Return the (x, y) coordinate for the center point of the cell that contains the specified text.  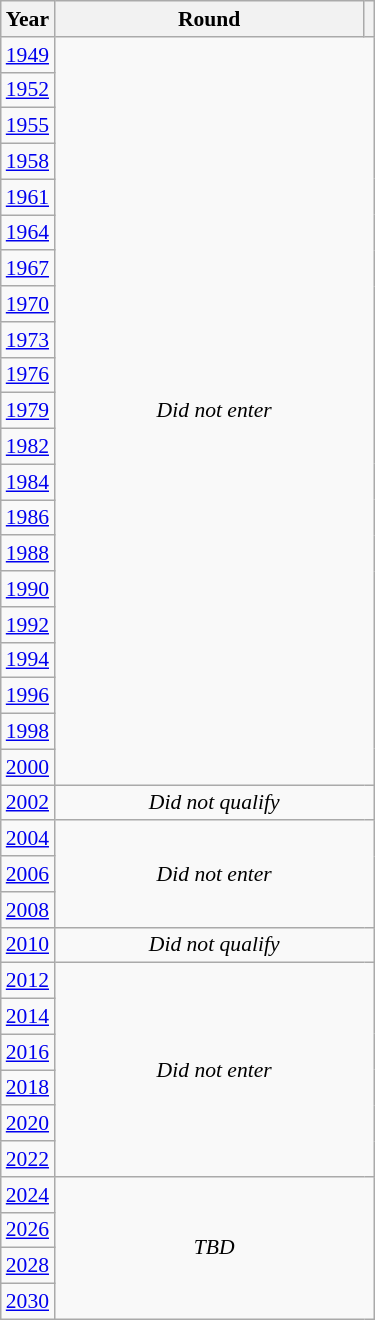
2002 (28, 803)
1996 (28, 696)
1952 (28, 90)
1998 (28, 732)
1994 (28, 660)
1986 (28, 518)
2004 (28, 839)
2030 (28, 1302)
2018 (28, 1088)
2024 (28, 1195)
2008 (28, 910)
1992 (28, 625)
2012 (28, 981)
1949 (28, 55)
2014 (28, 1017)
2006 (28, 874)
1984 (28, 482)
1955 (28, 126)
1988 (28, 554)
1982 (28, 447)
1970 (28, 304)
Round (209, 19)
2010 (28, 945)
1961 (28, 197)
Year (28, 19)
1967 (28, 269)
TBD (214, 1248)
2020 (28, 1124)
2000 (28, 767)
2022 (28, 1159)
1976 (28, 375)
1990 (28, 589)
1979 (28, 411)
2016 (28, 1052)
1958 (28, 162)
1964 (28, 233)
2028 (28, 1266)
2026 (28, 1230)
1973 (28, 340)
